Locate the cell with the specified text and output its (x, y) center coordinate. 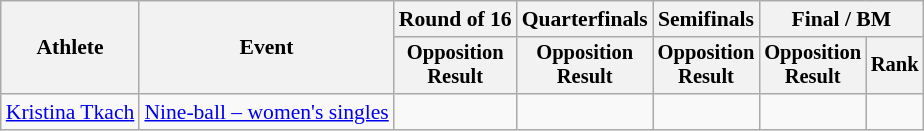
Final / BM (841, 19)
Quarterfinals (585, 19)
Kristina Tkach (70, 112)
Rank (895, 66)
Nine-ball – women's singles (266, 112)
Athlete (70, 48)
Semifinals (706, 19)
Event (266, 48)
Round of 16 (456, 19)
